From the cell containing the given text, extract its center point as [X, Y] coordinate. 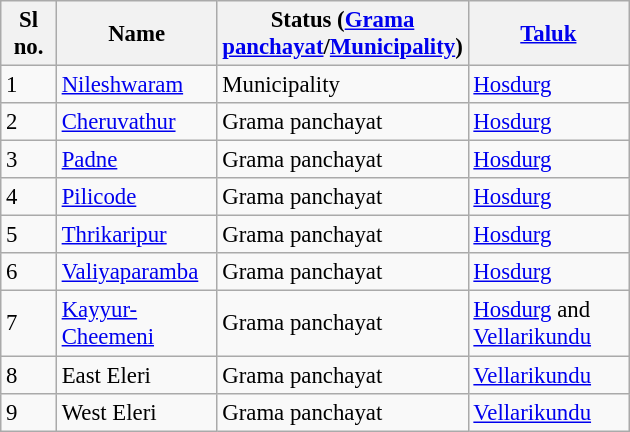
West Eleri [136, 412]
Cheruvathur [136, 122]
Padne [136, 160]
3 [29, 160]
2 [29, 122]
6 [29, 273]
Municipality [342, 85]
Valiyaparamba [136, 273]
Kayyur-Cheemeni [136, 324]
Thrikaripur [136, 235]
Taluk [548, 34]
Hosdurg and Vellarikundu [548, 324]
8 [29, 375]
Name [136, 34]
9 [29, 412]
Sl no. [29, 34]
Status (Grama panchayat/Municipality) [342, 34]
Pilicode [136, 197]
1 [29, 85]
Nileshwaram [136, 85]
4 [29, 197]
5 [29, 235]
7 [29, 324]
East Eleri [136, 375]
